Extract the [x, y] coordinate from the center of the cell holding the provided text.  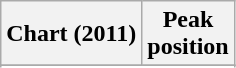
Peakposition [188, 34]
Chart (2011) [72, 34]
